Capture the cell that displays the provided text and extract its (X, Y) central coordinate. 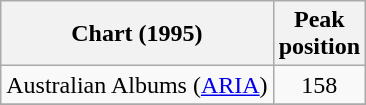
Peakposition (319, 34)
Chart (1995) (137, 34)
Australian Albums (ARIA) (137, 85)
158 (319, 85)
